Return [X, Y] of the center of cell containing provided text 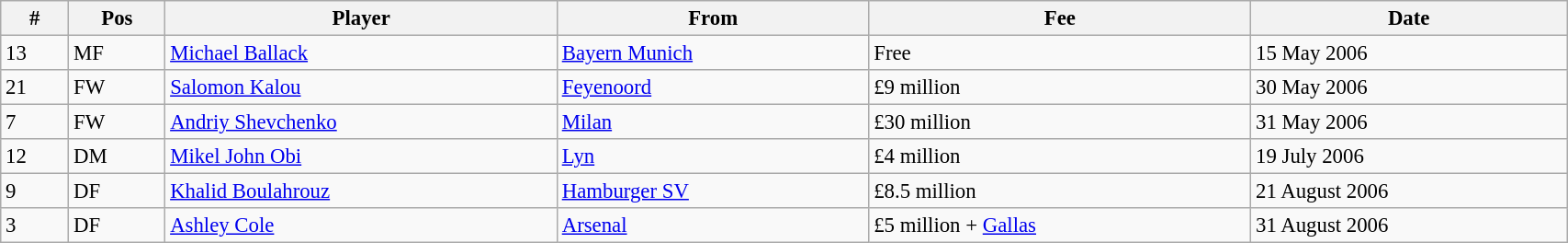
Salomon Kalou [362, 87]
Bayern Munich [713, 53]
13 [35, 53]
Fee [1060, 18]
Player [362, 18]
£4 million [1060, 156]
£8.5 million [1060, 191]
21 August 2006 [1409, 191]
21 [35, 87]
£30 million [1060, 122]
DM [118, 156]
Ashley Cole [362, 226]
£5 million + Gallas [1060, 226]
Khalid Boulahrouz [362, 191]
19 July 2006 [1409, 156]
3 [35, 226]
Milan [713, 122]
Andriy Shevchenko [362, 122]
15 May 2006 [1409, 53]
Arsenal [713, 226]
31 August 2006 [1409, 226]
Lyn [713, 156]
Free [1060, 53]
9 [35, 191]
# [35, 18]
MF [118, 53]
12 [35, 156]
£9 million [1060, 87]
Date [1409, 18]
Michael Ballack [362, 53]
Mikel John Obi [362, 156]
30 May 2006 [1409, 87]
From [713, 18]
7 [35, 122]
Hamburger SV [713, 191]
Feyenoord [713, 87]
Pos [118, 18]
31 May 2006 [1409, 122]
